Provide the (X, Y) coordinate of the cell's center where the given text is located.  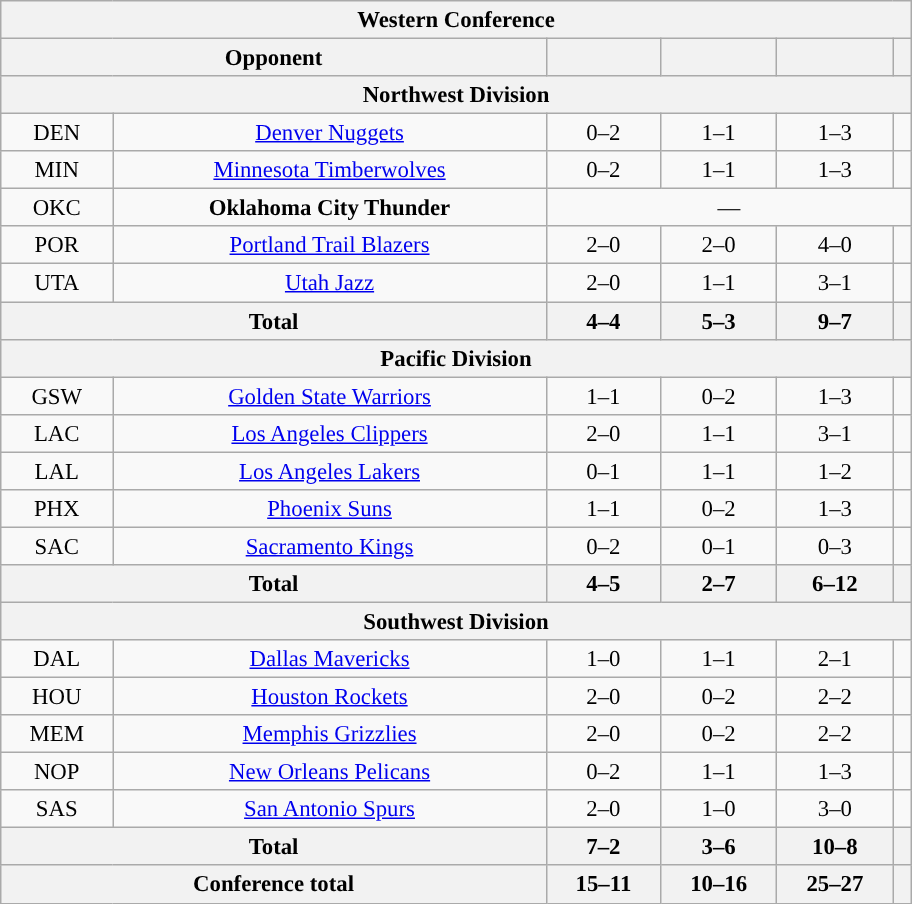
15–11 (603, 885)
Phoenix Suns (330, 509)
PHX (57, 509)
1–2 (835, 471)
Opponent (274, 58)
4–5 (603, 584)
6–12 (835, 584)
Los Angeles Lakers (330, 471)
New Orleans Pelicans (330, 772)
LAL (57, 471)
9–7 (835, 321)
5–3 (718, 321)
4–0 (835, 245)
Pacific Division (456, 358)
Houston Rockets (330, 697)
25–27 (835, 885)
4–4 (603, 321)
UTA (57, 283)
Southwest Division (456, 621)
DAL (57, 659)
0–3 (835, 546)
NOP (57, 772)
Utah Jazz (330, 283)
POR (57, 245)
Western Conference (456, 20)
3–6 (718, 847)
10–16 (718, 885)
Minnesota Timberwolves (330, 170)
2–1 (835, 659)
Denver Nuggets (330, 133)
10–8 (835, 847)
MIN (57, 170)
Conference total (274, 885)
— (728, 208)
3–0 (835, 809)
7–2 (603, 847)
Oklahoma City Thunder (330, 208)
SAS (57, 809)
GSW (57, 396)
LAC (57, 433)
Los Angeles Clippers (330, 433)
2–7 (718, 584)
Golden State Warriors (330, 396)
Northwest Division (456, 95)
DEN (57, 133)
MEM (57, 734)
Sacramento Kings (330, 546)
SAC (57, 546)
Portland Trail Blazers (330, 245)
Dallas Mavericks (330, 659)
Memphis Grizzlies (330, 734)
San Antonio Spurs (330, 809)
HOU (57, 697)
OKC (57, 208)
